Scan for the cell matching the given text and deliver its (x, y) coordinate at center. 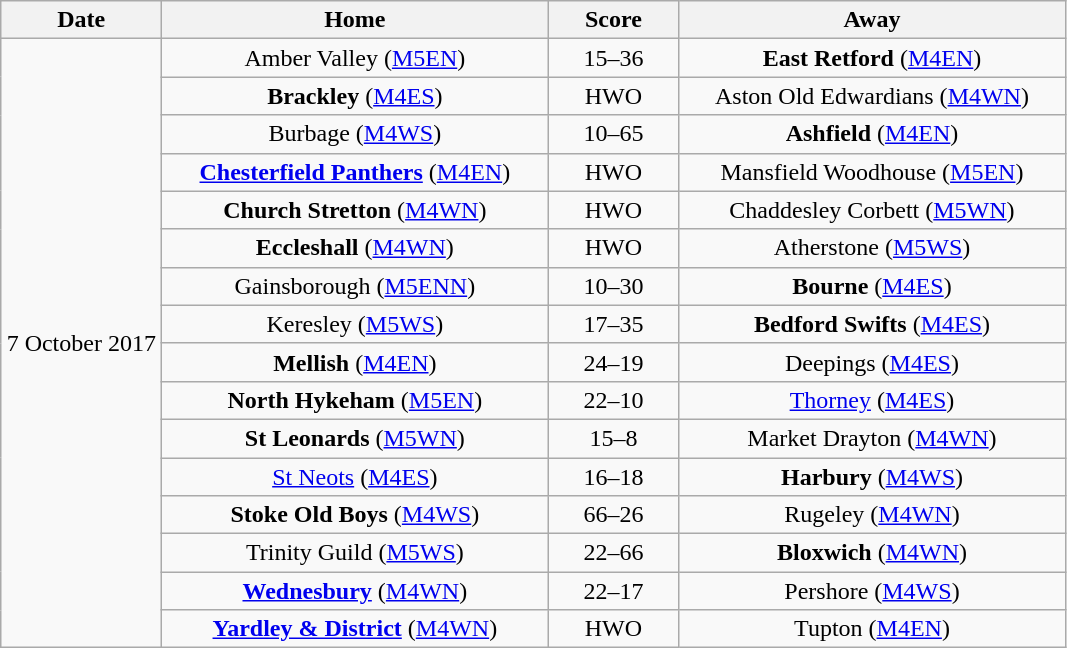
Aston Old Edwardians (M4WN) (872, 96)
Brackley (M4ES) (355, 96)
10–30 (614, 286)
Keresley (M5WS) (355, 324)
15–36 (614, 58)
East Retford (M4EN) (872, 58)
Eccleshall (M4WN) (355, 248)
Amber Valley (M5EN) (355, 58)
Deepings (M4ES) (872, 362)
Church Stretton (M4WN) (355, 210)
Ashfield (M4EN) (872, 134)
Date (82, 20)
Bourne (M4ES) (872, 286)
16–18 (614, 477)
Wednesbury (M4WN) (355, 591)
Rugeley (M4WN) (872, 515)
Chesterfield Panthers (M4EN) (355, 172)
Bloxwich (M4WN) (872, 553)
66–26 (614, 515)
St Neots (M4ES) (355, 477)
17–35 (614, 324)
Trinity Guild (M5WS) (355, 553)
Bedford Swifts (M4ES) (872, 324)
24–19 (614, 362)
Away (872, 20)
22–66 (614, 553)
Mansfield Woodhouse (M5EN) (872, 172)
15–8 (614, 438)
Home (355, 20)
22–10 (614, 400)
Chaddesley Corbett (M5WN) (872, 210)
Tupton (M4EN) (872, 629)
Score (614, 20)
Thorney (M4ES) (872, 400)
10–65 (614, 134)
22–17 (614, 591)
Yardley & District (M4WN) (355, 629)
Market Drayton (M4WN) (872, 438)
North Hykeham (M5EN) (355, 400)
Harbury (M4WS) (872, 477)
Pershore (M4WS) (872, 591)
Gainsborough (M5ENN) (355, 286)
Burbage (M4WS) (355, 134)
7 October 2017 (82, 344)
Mellish (M4EN) (355, 362)
St Leonards (M5WN) (355, 438)
Stoke Old Boys (M4WS) (355, 515)
Atherstone (M5WS) (872, 248)
